Return the (X, Y) coordinate for the center point of the cell that contains the specified text.  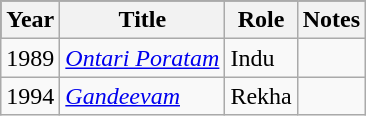
Role (261, 20)
Indu (261, 58)
Gandeevam (142, 96)
1989 (30, 58)
1994 (30, 96)
Title (142, 20)
Notes (331, 20)
Ontari Poratam (142, 58)
Year (30, 20)
Rekha (261, 96)
